Return (x, y) of the center of cell containing provided text 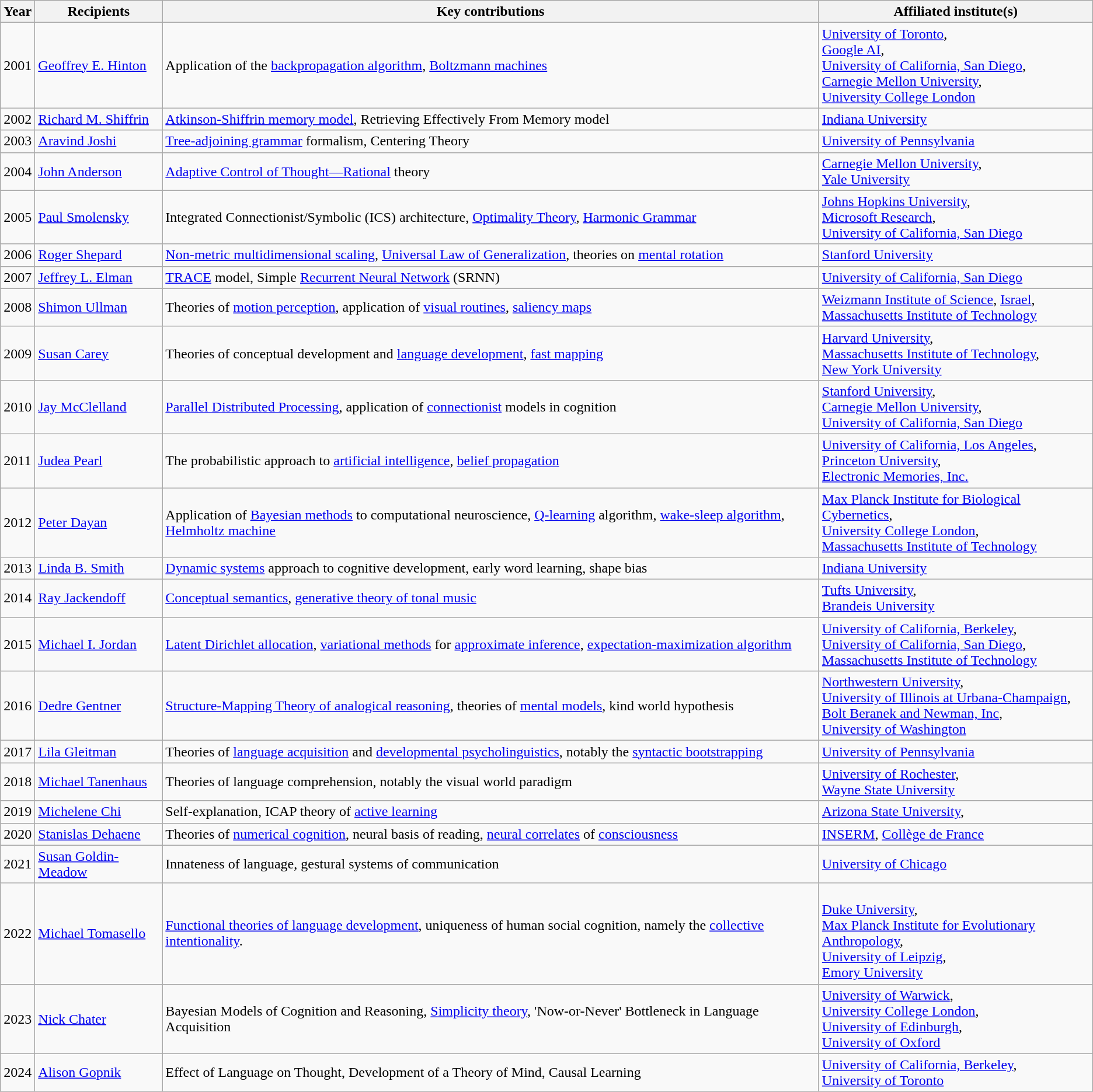
Theories of numerical cognition, neural basis of reading, neural correlates of consciousness (490, 834)
2019 (18, 812)
2021 (18, 864)
2017 (18, 752)
Linda B. Smith (99, 568)
2009 (18, 353)
Tree-adjoining grammar formalism, Centering Theory (490, 141)
2008 (18, 307)
University of Toronto,Google AI,University of California, San Diego,Carnegie Mellon University,University College London (955, 65)
Duke University,Max Planck Institute for Evolutionary Anthropology,University of Leipzig,Emory University (955, 934)
2007 (18, 277)
University of Rochester,Wayne State University (955, 782)
2006 (18, 255)
Non-metric multidimensional scaling, Universal Law of Generalization, theories on mental rotation (490, 255)
2001 (18, 65)
University of Chicago (955, 864)
Michelene Chi (99, 812)
Paul Smolensky (99, 217)
Aravind Joshi (99, 141)
2014 (18, 599)
2005 (18, 217)
Latent Dirichlet allocation, variational methods for approximate inference, expectation-maximization algorithm (490, 644)
Nick Chater (99, 1019)
Affiliated institute(s) (955, 12)
Conceptual semantics, generative theory of tonal music (490, 599)
2016 (18, 706)
TRACE model, Simple Recurrent Neural Network (SRNN) (490, 277)
2003 (18, 141)
2012 (18, 523)
University of California, Berkeley,University of California, San Diego,Massachusetts Institute of Technology (955, 644)
Harvard University,Massachusetts Institute of Technology,New York University (955, 353)
Adaptive Control of Thought—Rational theory (490, 172)
Northwestern University,University of Illinois at Urbana-Champaign,Bolt Beranek and Newman, Inc,University of Washington (955, 706)
2002 (18, 119)
Johns Hopkins University,Microsoft Research,University of California, San Diego (955, 217)
Stanford University (955, 255)
2024 (18, 1073)
2023 (18, 1019)
Stanford University,Carnegie Mellon University,University of California, San Diego (955, 407)
Max Planck Institute for Biological Cybernetics,University College London,Massachusetts Institute of Technology (955, 523)
Peter Dayan (99, 523)
University of California, Berkeley,University of Toronto (955, 1073)
Innateness of language, gestural systems of communication (490, 864)
Parallel Distributed Processing, application of connectionist models in cognition (490, 407)
Geoffrey E. Hinton (99, 65)
Theories of motion perception, application of visual routines, saliency maps (490, 307)
Arizona State University, (955, 812)
Roger Shepard (99, 255)
Theories of language acquisition and developmental psycholinguistics, notably the syntactic bootstrapping (490, 752)
Year (18, 12)
INSERM, Collège de France (955, 834)
2018 (18, 782)
Atkinson-Shiffrin memory model, Retrieving Effectively From Memory model (490, 119)
Structure-Mapping Theory of analogical reasoning, theories of mental models, kind world hypothesis (490, 706)
Self-explanation, ICAP theory of active learning (490, 812)
Effect of Language on Thought, Development of a Theory of Mind, Causal Learning (490, 1073)
Dynamic systems approach to cognitive development, early word learning, shape bias (490, 568)
Stanislas Dehaene (99, 834)
Functional theories of language development, uniqueness of human social cognition, namely the collective intentionality. (490, 934)
Susan Goldin-Meadow (99, 864)
Michael Tomasello (99, 934)
Tufts University,Brandeis University (955, 599)
Alison Gopnik (99, 1073)
Integrated Connectionist/Symbolic (ICS) architecture, Optimality Theory, Harmonic Grammar (490, 217)
Theories of language comprehension, notably the visual world paradigm (490, 782)
Shimon Ullman (99, 307)
The probabilistic approach to artificial intelligence, belief propagation (490, 460)
2015 (18, 644)
Bayesian Models of Cognition and Reasoning, Simplicity theory, 'Now-or-Never' Bottleneck in Language Acquisition (490, 1019)
Susan Carey (99, 353)
2020 (18, 834)
2013 (18, 568)
Recipients (99, 12)
Jeffrey L. Elman (99, 277)
University of Warwick,University College London,University of Edinburgh,University of Oxford (955, 1019)
Key contributions (490, 12)
John Anderson (99, 172)
University of California, San Diego (955, 277)
Michael Tanenhaus (99, 782)
Judea Pearl (99, 460)
Carnegie Mellon University,Yale University (955, 172)
Ray Jackendoff (99, 599)
2022 (18, 934)
Jay McClelland (99, 407)
University of California, Los Angeles,Princeton University,Electronic Memories, Inc. (955, 460)
Lila Gleitman (99, 752)
2010 (18, 407)
Dedre Gentner (99, 706)
Weizmann Institute of Science, Israel,Massachusetts Institute of Technology (955, 307)
Application of the backpropagation algorithm, Boltzmann machines (490, 65)
2004 (18, 172)
Theories of conceptual development and language development, fast mapping (490, 353)
Richard M. Shiffrin (99, 119)
Application of Bayesian methods to computational neuroscience, Q-learning algorithm, wake-sleep algorithm, Helmholtz machine (490, 523)
Michael I. Jordan (99, 644)
2011 (18, 460)
